Output the (x, y) coordinate of the center of the cell containing the given text.  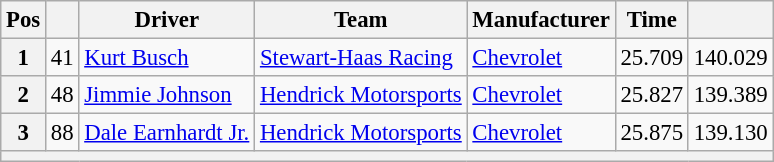
Jimmie Johnson (167, 95)
Kurt Busch (167, 58)
Pos (24, 20)
41 (62, 58)
Dale Earnhardt Jr. (167, 133)
Driver (167, 20)
139.130 (730, 133)
1 (24, 58)
25.875 (652, 133)
Time (652, 20)
48 (62, 95)
3 (24, 133)
Team (361, 20)
88 (62, 133)
25.709 (652, 58)
25.827 (652, 95)
Stewart-Haas Racing (361, 58)
139.389 (730, 95)
2 (24, 95)
Manufacturer (541, 20)
140.029 (730, 58)
